Scan for the cell matching the given text and deliver its [x, y] coordinate at center. 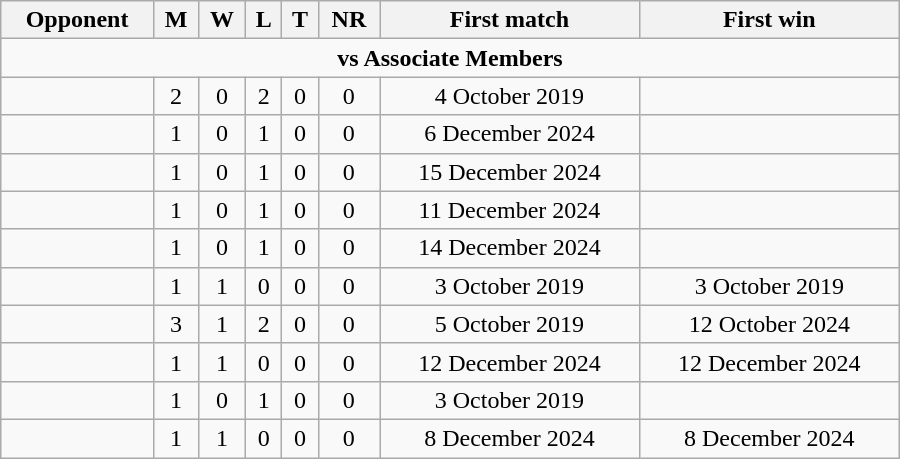
W [222, 20]
11 December 2024 [510, 210]
First win [769, 20]
14 December 2024 [510, 248]
5 October 2019 [510, 324]
L [264, 20]
3 [176, 324]
vs Associate Members [450, 58]
6 December 2024 [510, 134]
NR [348, 20]
Opponent [78, 20]
12 October 2024 [769, 324]
First match [510, 20]
M [176, 20]
4 October 2019 [510, 96]
15 December 2024 [510, 172]
T [300, 20]
